Scan for the cell matching the given text and deliver its (X, Y) coordinate at center. 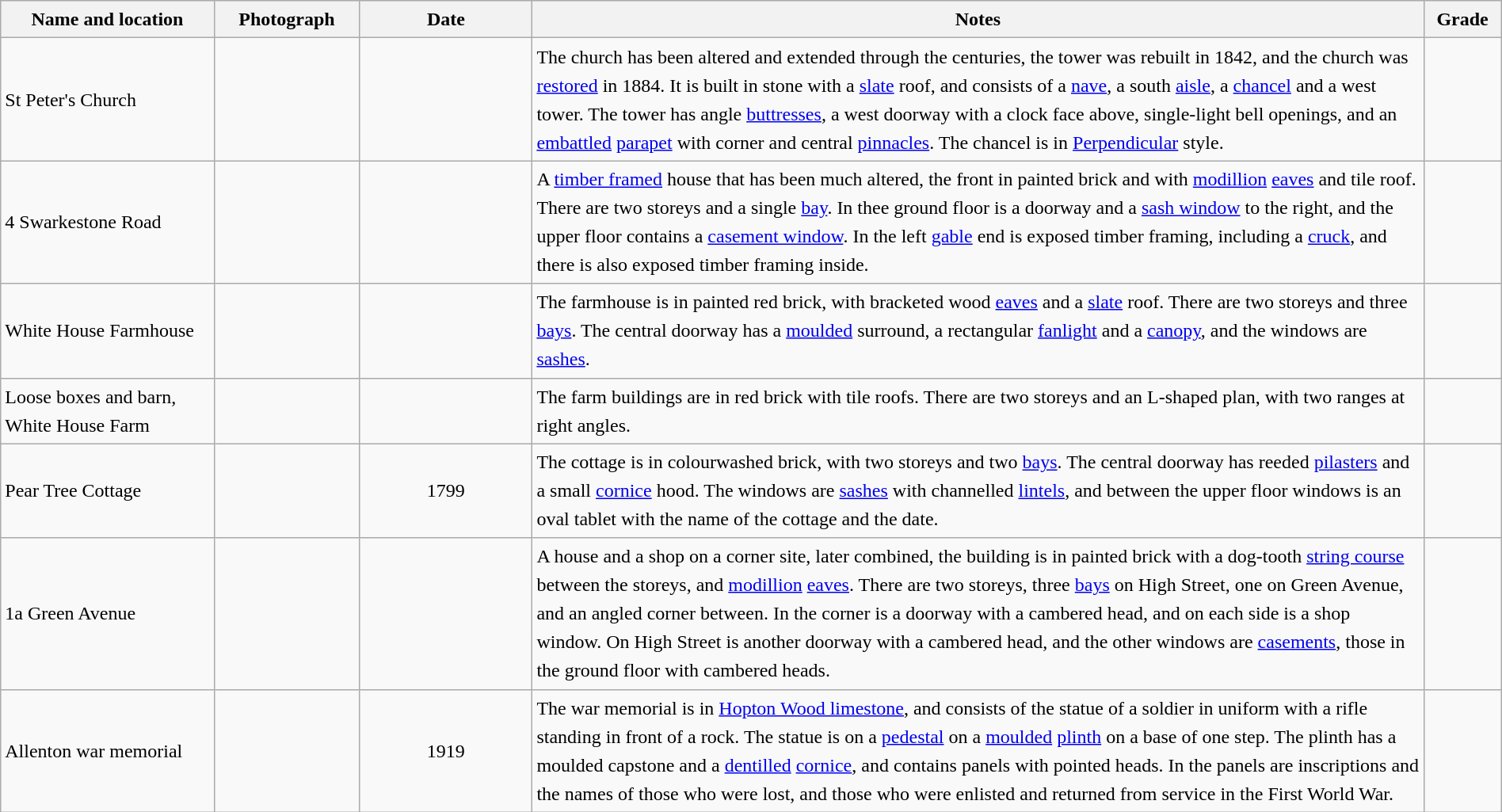
Loose boxes and barn,White House Farm (108, 410)
The farm buildings are in red brick with tile roofs. There are two storeys and an L-shaped plan, with two ranges at right angles. (978, 410)
1a Green Avenue (108, 613)
St Peter's Church (108, 100)
4 Swarkestone Road (108, 222)
1799 (446, 491)
Grade (1462, 19)
Date (446, 19)
Allenton war memorial (108, 751)
1919 (446, 751)
Pear Tree Cottage (108, 491)
White House Farmhouse (108, 331)
Notes (978, 19)
Name and location (108, 19)
Photograph (287, 19)
